Identify which cell holds the provided text, then report its (x, y) central coordinate. 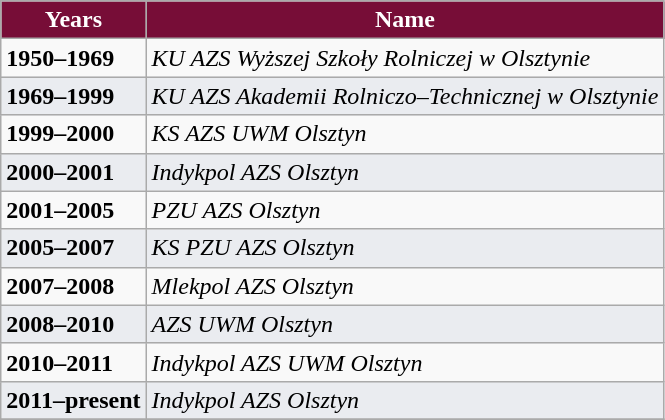
Mlekpol AZS Olsztyn (405, 286)
KU AZS Akademii Rolniczo–Technicznej w Olsztynie (405, 96)
2008–2010 (74, 324)
AZS UWM Olsztyn (405, 324)
KU AZS Wyższej Szkoły Rolniczej w Olsztynie (405, 58)
2010–2011 (74, 362)
2000–2001 (74, 172)
1950–1969 (74, 58)
PZU AZS Olsztyn (405, 210)
2011–present (74, 400)
KS PZU AZS Olsztyn (405, 248)
2001–2005 (74, 210)
Years (74, 20)
2007–2008 (74, 286)
2005–2007 (74, 248)
1969–1999 (74, 96)
KS AZS UWM Olsztyn (405, 134)
Indykpol AZS UWM Olsztyn (405, 362)
Name (405, 20)
1999–2000 (74, 134)
